Determine the (X, Y) coordinate at the center of the cell enclosing the given text.  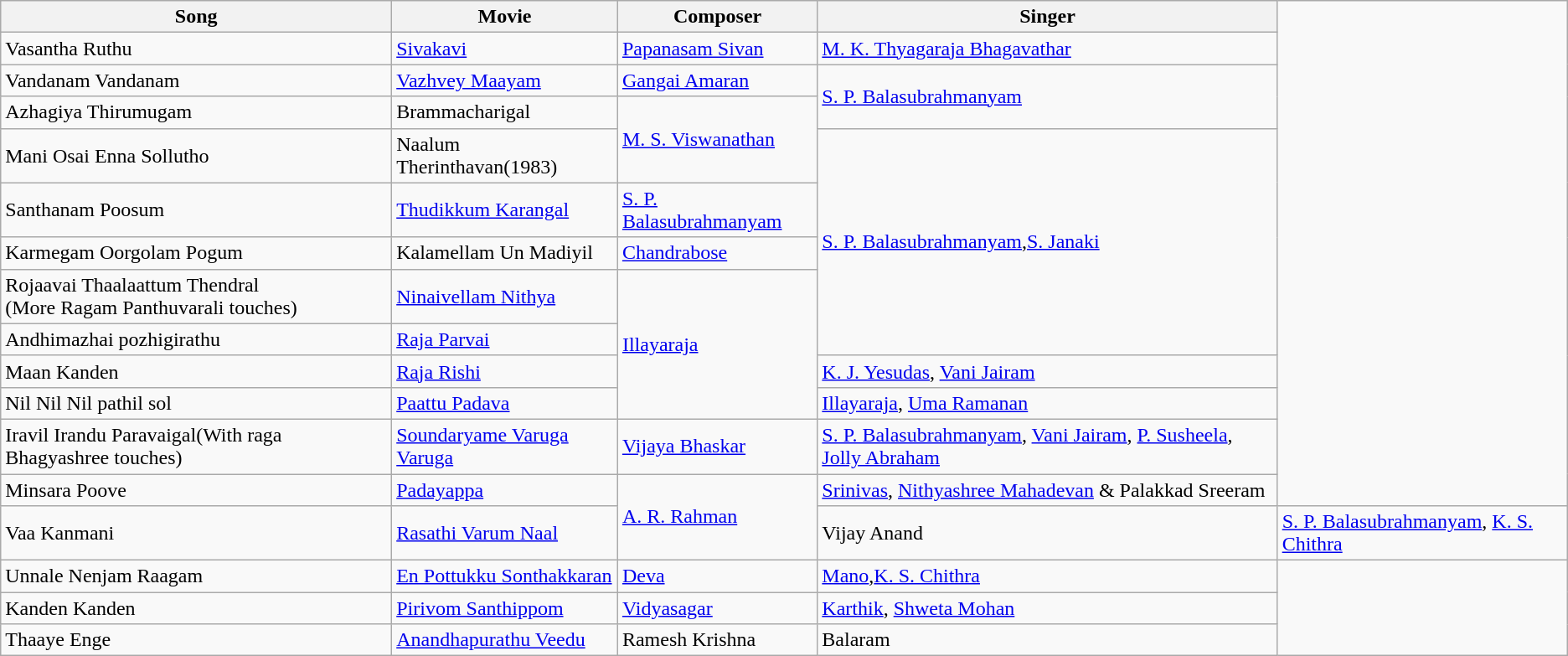
Rojaavai Thaalaattum Thendral(More Ragam Panthuvarali touches) (196, 297)
Brammacharigal (505, 112)
Minsara Poove (196, 490)
Naalum Therinthavan(1983) (505, 156)
Vasantha Ruthu (196, 49)
K. J. Yesudas, Vani Jairam (1047, 371)
S. P. Balasubrahmanyam,S. Janaki (1047, 241)
M. S. Viswanathan (717, 139)
Mano,K. S. Chithra (1047, 576)
Vijaya Bhaskar (717, 446)
Soundaryame Varuga Varuga (505, 446)
M. K. Thyagaraja Bhagavathar (1047, 49)
Singer (1047, 17)
Composer (717, 17)
Illayaraja, Uma Ramanan (1047, 403)
Thaaye Enge (196, 640)
Maan Kanden (196, 371)
Sivakavi (505, 49)
Ramesh Krishna (717, 640)
Song (196, 17)
Chandrabose (717, 253)
Movie (505, 17)
Karthik, Shweta Mohan (1047, 608)
Ninaivellam Nithya (505, 297)
Azhagiya Thirumugam (196, 112)
Unnale Nenjam Raagam (196, 576)
Vandanam Vandanam (196, 80)
Papanasam Sivan (717, 49)
Raja Parvai (505, 339)
Iravil Irandu Paravaigal(With raga Bhagyashree touches) (196, 446)
S. P. Balasubrahmanyam, K. S. Chithra (1422, 533)
Vazhvey Maayam (505, 80)
Kalamellam Un Madiyil (505, 253)
Raja Rishi (505, 371)
Mani Osai Enna Sollutho (196, 156)
Andhimazhai pozhigirathu (196, 339)
Nil Nil Nil pathil sol (196, 403)
Santhanam Poosum (196, 209)
Anandhapurathu Veedu (505, 640)
Vaa Kanmani (196, 533)
Deva (717, 576)
Srinivas, Nithyashree Mahadevan & Palakkad Sreeram (1047, 490)
Vijay Anand (1047, 533)
Balaram (1047, 640)
Thudikkum Karangal (505, 209)
Paattu Padava (505, 403)
Gangai Amaran (717, 80)
Vidyasagar (717, 608)
Kanden Kanden (196, 608)
Rasathi Varum Naal (505, 533)
Illayaraja (717, 343)
Padayappa (505, 490)
Karmegam Oorgolam Pogum (196, 253)
En Pottukku Sonthakkaran (505, 576)
Pirivom Santhippom (505, 608)
S. P. Balasubrahmanyam, Vani Jairam, P. Susheela, Jolly Abraham (1047, 446)
A. R. Rahman (717, 518)
